Return the [x, y] coordinate for the center point of the cell that contains the specified text.  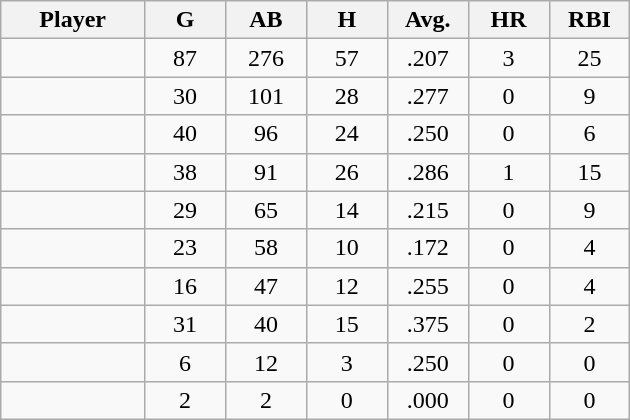
23 [186, 248]
65 [266, 210]
AB [266, 20]
HR [508, 20]
47 [266, 286]
.000 [428, 400]
.255 [428, 286]
.172 [428, 248]
H [346, 20]
14 [346, 210]
30 [186, 96]
276 [266, 58]
29 [186, 210]
.277 [428, 96]
10 [346, 248]
G [186, 20]
57 [346, 58]
28 [346, 96]
.207 [428, 58]
.286 [428, 172]
Avg. [428, 20]
RBI [590, 20]
25 [590, 58]
Player [73, 20]
16 [186, 286]
.215 [428, 210]
24 [346, 134]
96 [266, 134]
58 [266, 248]
38 [186, 172]
1 [508, 172]
91 [266, 172]
101 [266, 96]
31 [186, 324]
87 [186, 58]
.375 [428, 324]
26 [346, 172]
